Pinpoint the cell where the given text exists, returning its (x, y) midpoint coordinate. 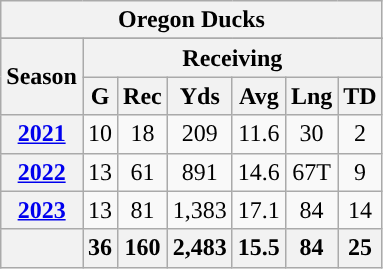
61 (143, 172)
2021 (42, 134)
2023 (42, 210)
36 (100, 248)
10 (100, 134)
17.1 (258, 210)
Rec (143, 96)
Yds (200, 96)
14.6 (258, 172)
81 (143, 210)
Receiving (232, 58)
1,383 (200, 210)
15.5 (258, 248)
18 (143, 134)
67T (311, 172)
9 (360, 172)
Oregon Ducks (192, 20)
30 (311, 134)
Avg (258, 96)
G (100, 96)
2022 (42, 172)
Season (42, 77)
2,483 (200, 248)
160 (143, 248)
TD (360, 96)
2 (360, 134)
Lng (311, 96)
11.6 (258, 134)
25 (360, 248)
891 (200, 172)
14 (360, 210)
209 (200, 134)
